Provide the [x, y] coordinate of the cell's center where the given text is located.  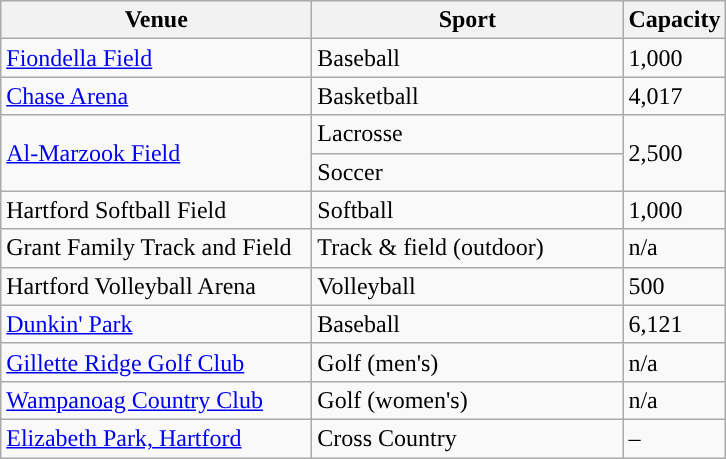
– [674, 438]
Wampanoag Country Club [156, 400]
Al-Marzook Field [156, 153]
Golf (men's) [468, 362]
Hartford Volleyball Arena [156, 286]
Cross Country [468, 438]
Track & field (outdoor) [468, 248]
500 [674, 286]
Lacrosse [468, 134]
4,017 [674, 96]
Venue [156, 20]
Grant Family Track and Field [156, 248]
Elizabeth Park, Hartford [156, 438]
Softball [468, 210]
2,500 [674, 153]
6,121 [674, 324]
Volleyball [468, 286]
Dunkin' Park [156, 324]
Soccer [468, 172]
Chase Arena [156, 96]
Sport [468, 20]
Hartford Softball Field [156, 210]
Basketball [468, 96]
Capacity [674, 20]
Fiondella Field [156, 58]
Gillette Ridge Golf Club [156, 362]
Golf (women's) [468, 400]
